Output the [x, y] coordinate of the center of the cell containing the given text.  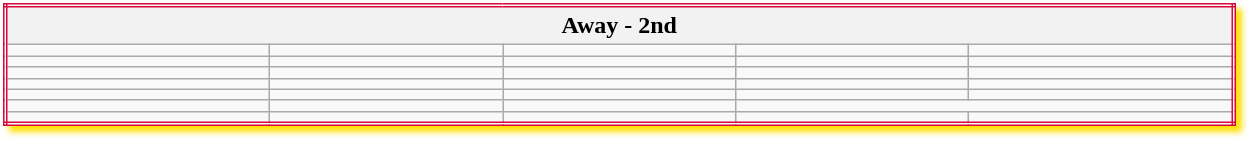
Away - 2nd [619, 25]
